Pinpoint the cell where the given text exists, returning its (X, Y) midpoint coordinate. 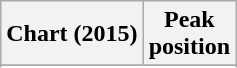
Peakposition (189, 34)
Chart (2015) (72, 34)
